Scan for the cell matching the given text and deliver its (X, Y) coordinate at center. 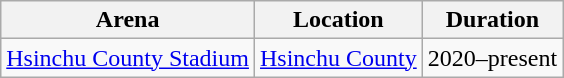
Hsinchu County (338, 58)
Location (338, 20)
2020–present (492, 58)
Hsinchu County Stadium (128, 58)
Duration (492, 20)
Arena (128, 20)
